Provide the [X, Y] coordinate of the cell's center where the given text is located.  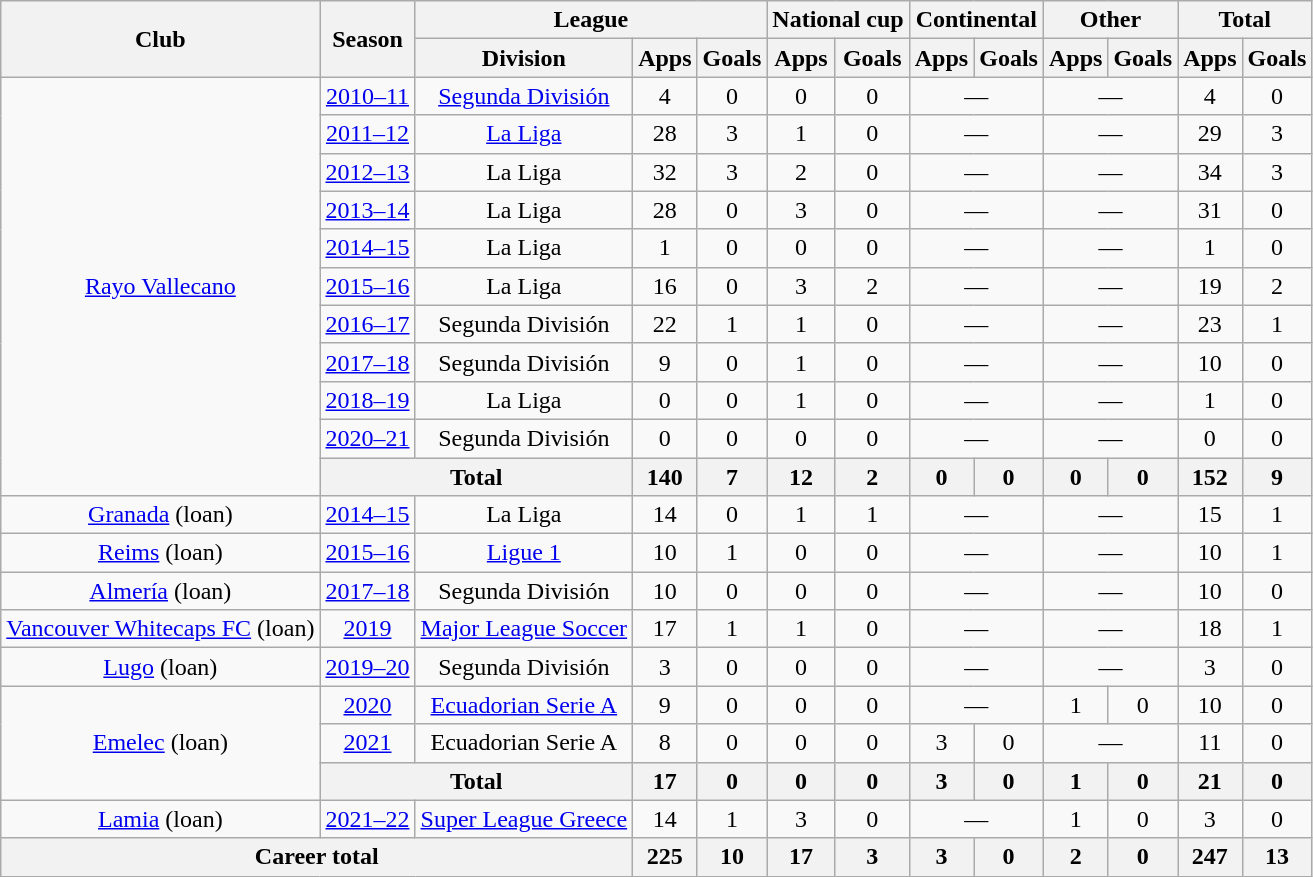
2011–12 [368, 134]
2019 [368, 629]
32 [665, 172]
16 [665, 286]
140 [665, 477]
21 [1210, 781]
Club [160, 39]
13 [1277, 857]
2019–20 [368, 667]
2020 [368, 705]
National cup [838, 20]
11 [1210, 743]
Granada (loan) [160, 515]
15 [1210, 515]
7 [732, 477]
Division [524, 58]
2010–11 [368, 96]
Season [368, 39]
2018–19 [368, 400]
22 [665, 324]
League [591, 20]
Reims (loan) [160, 553]
2021–22 [368, 819]
Continental [976, 20]
19 [1210, 286]
2021 [368, 743]
2012–13 [368, 172]
2020–21 [368, 438]
Lamia (loan) [160, 819]
Lugo (loan) [160, 667]
12 [801, 477]
Vancouver Whitecaps FC (loan) [160, 629]
Rayo Vallecano [160, 286]
Ligue 1 [524, 553]
152 [1210, 477]
2016–17 [368, 324]
Super League Greece [524, 819]
Major League Soccer [524, 629]
31 [1210, 210]
18 [1210, 629]
Almería (loan) [160, 591]
23 [1210, 324]
Career total [317, 857]
225 [665, 857]
8 [665, 743]
Other [1110, 20]
34 [1210, 172]
247 [1210, 857]
29 [1210, 134]
2013–14 [368, 210]
Emelec (loan) [160, 743]
